Find where the given text appears and provide that cell's center as (x, y) coordinate. 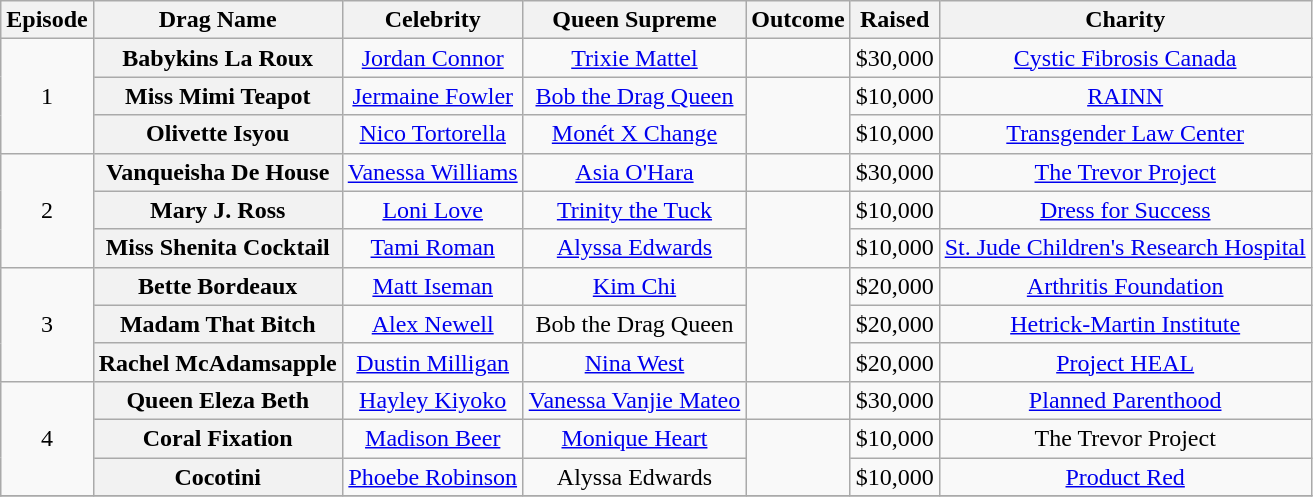
Dustin Milligan (432, 362)
St. Jude Children's Research Hospital (1125, 248)
Rachel McAdamsapple (218, 362)
Miss Shenita Cocktail (218, 248)
Dress for Success (1125, 210)
Babykins La Roux (218, 58)
Hayley Kiyoko (432, 400)
Product Red (1125, 477)
Madison Beer (432, 438)
Celebrity (432, 20)
Monét X Change (634, 134)
Jermaine Fowler (432, 96)
Alex Newell (432, 324)
Cocotini (218, 477)
Arthritis Foundation (1125, 286)
Phoebe Robinson (432, 477)
Bette Bordeaux (218, 286)
Charity (1125, 20)
Trinity the Tuck (634, 210)
Jordan Connor (432, 58)
Coral Fixation (218, 438)
3 (47, 324)
Queen Supreme (634, 20)
Queen Eleza Beth (218, 400)
Planned Parenthood (1125, 400)
Episode (47, 20)
Vanessa Vanjie Mateo (634, 400)
Asia O'Hara (634, 172)
Vanessa Williams (432, 172)
Vanqueisha De House (218, 172)
4 (47, 438)
Transgender Law Center (1125, 134)
Raised (894, 20)
Monique Heart (634, 438)
Kim Chi (634, 286)
Mary J. Ross (218, 210)
Cystic Fibrosis Canada (1125, 58)
1 (47, 96)
Outcome (798, 20)
Matt Iseman (432, 286)
2 (47, 210)
Miss Mimi Teapot (218, 96)
Project HEAL (1125, 362)
Olivette Isyou (218, 134)
Tami Roman (432, 248)
Trixie Mattel (634, 58)
Madam That Bitch (218, 324)
Drag Name (218, 20)
Loni Love (432, 210)
RAINN (1125, 96)
Nina West (634, 362)
Nico Tortorella (432, 134)
Hetrick-Martin Institute (1125, 324)
